Output the [X, Y] coordinate of the center of the cell containing the given text.  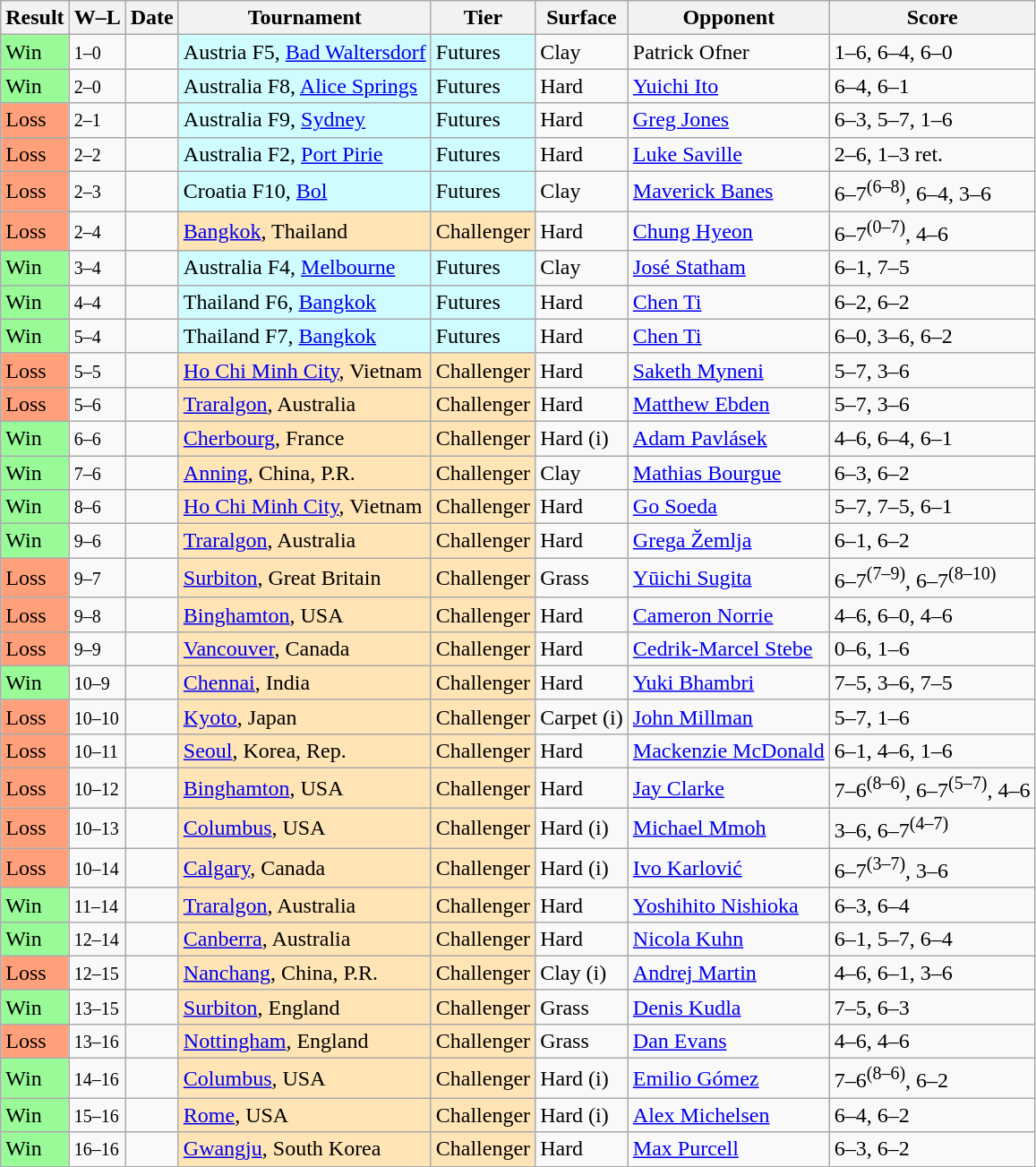
Vancouver, Canada [304, 648]
16–16 [97, 1149]
Maverick Banes [729, 192]
Tournament [304, 18]
5–6 [97, 404]
2–2 [97, 154]
10–13 [97, 828]
14–16 [97, 1078]
Max Purcell [729, 1149]
Surbiton, England [304, 1007]
John Millman [729, 717]
Tier [483, 18]
Opponent [729, 18]
Nicola Kuhn [729, 939]
9–6 [97, 541]
Score [932, 18]
2–4 [97, 231]
Yuichi Ito [729, 86]
10–10 [97, 717]
Anning, China, P.R. [304, 473]
9–9 [97, 648]
4–6, 6–4, 6–1 [932, 438]
1–6, 6–4, 6–0 [932, 52]
Emilio Gómez [729, 1078]
Thailand F6, Bangkok [304, 302]
Adam Pavlásek [729, 438]
Australia F9, Sydney [304, 120]
6–7(6–8), 6–4, 3–6 [932, 192]
Surbiton, Great Britain [304, 579]
Kyoto, Japan [304, 717]
2–0 [97, 86]
15–16 [97, 1115]
Nanchang, China, P.R. [304, 973]
Cherbourg, France [304, 438]
2–1 [97, 120]
3–6, 6–7(4–7) [932, 828]
6–2, 6–2 [932, 302]
9–7 [97, 579]
6–1, 6–2 [932, 541]
6–7(3–7), 3–6 [932, 869]
Austria F5, Bad Waltersdorf [304, 52]
Andrej Martin [729, 973]
Luke Saville [729, 154]
Carpet (i) [582, 717]
Cameron Norrie [729, 614]
W–L [97, 18]
6–1, 4–6, 1–6 [932, 751]
5–5 [97, 370]
Gwangju, South Korea [304, 1149]
0–6, 1–6 [932, 648]
6–7(0–7), 4–6 [932, 231]
Australia F4, Melbourne [304, 268]
5–4 [97, 336]
Patrick Ofner [729, 52]
7–5, 3–6, 7–5 [932, 682]
Ivo Karlović [729, 869]
Clay (i) [582, 973]
6–7(7–9), 6–7(8–10) [932, 579]
Rome, USA [304, 1115]
6–3, 5–7, 1–6 [932, 120]
Dan Evans [729, 1042]
2–6, 1–3 ret. [932, 154]
Matthew Ebden [729, 404]
Go Soeda [729, 507]
10–9 [97, 682]
Nottingham, England [304, 1042]
Thailand F7, Bangkok [304, 336]
Michael Mmoh [729, 828]
8–6 [97, 507]
7–6 [97, 473]
6–0, 3–6, 6–2 [932, 336]
10–11 [97, 751]
Mathias Bourgue [729, 473]
12–14 [97, 939]
6–4, 6–2 [932, 1115]
6–1, 7–5 [932, 268]
Surface [582, 18]
Denis Kudla [729, 1007]
11–14 [97, 905]
Bangkok, Thailand [304, 231]
13–15 [97, 1007]
Seoul, Korea, Rep. [304, 751]
Grega Žemlja [729, 541]
Mackenzie McDonald [729, 751]
Croatia F10, Bol [304, 192]
10–14 [97, 869]
Chung Hyeon [729, 231]
1–0 [97, 52]
10–12 [97, 788]
6–3, 6–4 [932, 905]
4–6, 4–6 [932, 1042]
3–4 [97, 268]
Jay Clarke [729, 788]
13–16 [97, 1042]
Calgary, Canada [304, 869]
Cedrik-Marcel Stebe [729, 648]
Saketh Myneni [729, 370]
4–6, 6–0, 4–6 [932, 614]
4–6, 6–1, 3–6 [932, 973]
Result [35, 18]
Date [152, 18]
7–5, 6–3 [932, 1007]
Australia F2, Port Pirie [304, 154]
6–6 [97, 438]
5–7, 7–5, 6–1 [932, 507]
José Statham [729, 268]
7–6(8–6), 6–2 [932, 1078]
Yoshihito Nishioka [729, 905]
9–8 [97, 614]
Greg Jones [729, 120]
5–7, 1–6 [932, 717]
6–4, 6–1 [932, 86]
Yuki Bhambri [729, 682]
Canberra, Australia [304, 939]
Chennai, India [304, 682]
6–1, 5–7, 6–4 [932, 939]
4–4 [97, 302]
12–15 [97, 973]
Australia F8, Alice Springs [304, 86]
7–6(8–6), 6–7(5–7), 4–6 [932, 788]
Alex Michelsen [729, 1115]
Yūichi Sugita [729, 579]
2–3 [97, 192]
